Search for the cell housing the specified text and yield its (x, y) center coordinate. 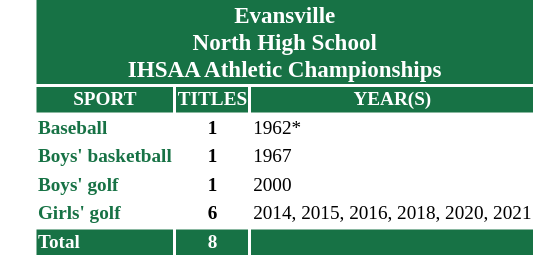
TITLES (212, 100)
SPORT (104, 100)
YEAR(S) (392, 100)
Girls' golf (104, 214)
1967 (392, 157)
2014, 2015, 2016, 2018, 2020, 2021 (392, 214)
Baseball (104, 129)
2000 (392, 185)
Evansville North High School IHSAA Athletic Championships (284, 42)
Boys' basketball (104, 157)
6 (212, 214)
Boys' golf (104, 185)
1962* (392, 129)
